Output the (X, Y) coordinate of the center of the cell containing the given text.  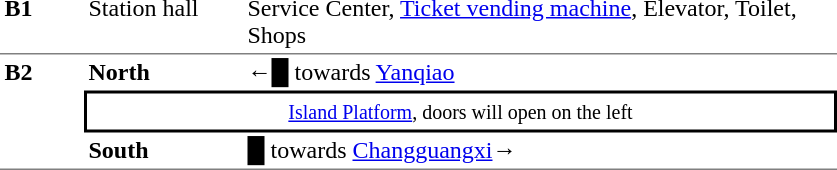
█ towards Changguangxi→ (540, 151)
South (164, 151)
North (164, 72)
B2 (42, 112)
Island Platform, doors will open on the left (460, 111)
←█ towards Yanqiao (540, 72)
